For the text-containing cell, return its midpoint in [X, Y] coordinate format. 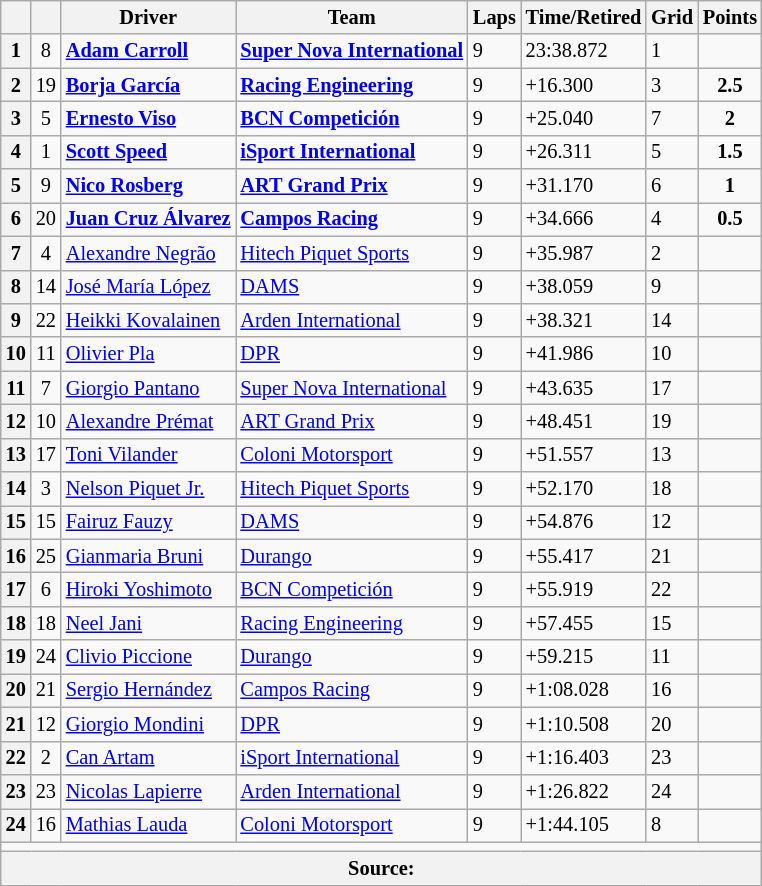
+54.876 [584, 522]
Nico Rosberg [148, 186]
+38.321 [584, 320]
+25.040 [584, 118]
Adam Carroll [148, 51]
Points [730, 17]
Nicolas Lapierre [148, 791]
+55.417 [584, 556]
José María López [148, 287]
Toni Vilander [148, 455]
+34.666 [584, 219]
Scott Speed [148, 152]
Fairuz Fauzy [148, 522]
+1:26.822 [584, 791]
Clivio Piccione [148, 657]
Borja García [148, 85]
+26.311 [584, 152]
+16.300 [584, 85]
Juan Cruz Álvarez [148, 219]
+1:16.403 [584, 758]
+1:08.028 [584, 690]
+59.215 [584, 657]
25 [46, 556]
Time/Retired [584, 17]
+31.170 [584, 186]
+35.987 [584, 253]
+41.986 [584, 354]
Gianmaria Bruni [148, 556]
Can Artam [148, 758]
Olivier Pla [148, 354]
+1:44.105 [584, 825]
Nelson Piquet Jr. [148, 489]
Mathias Lauda [148, 825]
Giorgio Mondini [148, 724]
Source: [382, 868]
23:38.872 [584, 51]
+57.455 [584, 623]
Giorgio Pantano [148, 388]
+48.451 [584, 421]
Neel Jani [148, 623]
1.5 [730, 152]
Driver [148, 17]
Grid [672, 17]
+51.557 [584, 455]
Ernesto Viso [148, 118]
Team [352, 17]
Alexandre Negrão [148, 253]
+1:10.508 [584, 724]
+55.919 [584, 589]
Sergio Hernández [148, 690]
Heikki Kovalainen [148, 320]
Alexandre Prémat [148, 421]
2.5 [730, 85]
+38.059 [584, 287]
Laps [494, 17]
+52.170 [584, 489]
+43.635 [584, 388]
Hiroki Yoshimoto [148, 589]
0.5 [730, 219]
